Identify which cell holds the provided text, then report its [x, y] central coordinate. 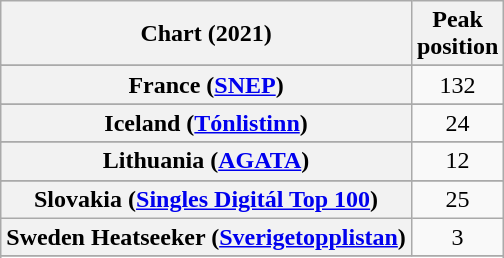
Slovakia (Singles Digitál Top 100) [206, 199]
12 [457, 161]
24 [457, 123]
Chart (2021) [206, 34]
Lithuania (AGATA) [206, 161]
25 [457, 199]
France (SNEP) [206, 85]
Sweden Heatseeker (Sverigetopplistan) [206, 237]
132 [457, 85]
3 [457, 237]
Iceland (Tónlistinn) [206, 123]
Peakposition [457, 34]
